Pinpoint the cell where the given text exists, returning its (X, Y) midpoint coordinate. 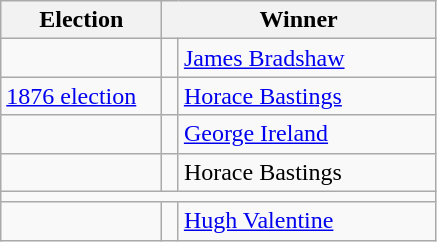
George Ireland (306, 134)
James Bradshaw (306, 58)
1876 election (82, 96)
Hugh Valentine (306, 221)
Election (82, 20)
Winner (299, 20)
